Determine the (X, Y) coordinate at the center of the cell enclosing the given text.  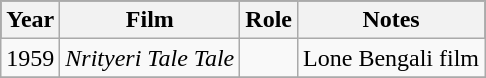
Role (269, 20)
Film (150, 20)
Year (30, 20)
Lone Bengali film (392, 58)
1959 (30, 58)
Nrityeri Tale Tale (150, 58)
Notes (392, 20)
